Return the [X, Y] coordinate for the center point of the cell that contains the specified text.  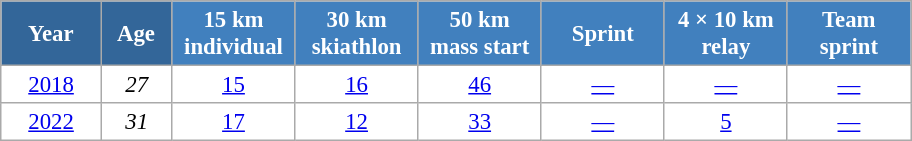
16 [356, 85]
Age [136, 34]
Team sprint [848, 34]
46 [480, 85]
31 [136, 122]
33 [480, 122]
27 [136, 85]
4 × 10 km relay [726, 34]
2018 [52, 85]
Sprint [602, 34]
Year [52, 34]
30 km skiathlon [356, 34]
2022 [52, 122]
15 [234, 85]
5 [726, 122]
17 [234, 122]
15 km individual [234, 34]
12 [356, 122]
50 km mass start [480, 34]
